Output the (x, y) coordinate of the center of the cell containing the given text.  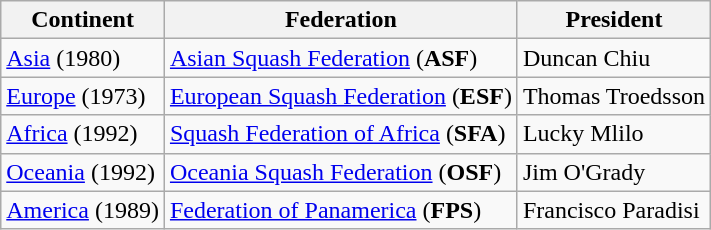
Africa (1992) (83, 134)
America (1989) (83, 210)
Oceania (1992) (83, 172)
Squash Federation of Africa (SFA) (340, 134)
Federation (340, 20)
Thomas Troedsson (614, 96)
Duncan Chiu (614, 58)
Oceania Squash Federation (OSF) (340, 172)
Federation of Panamerica (FPS) (340, 210)
Asian Squash Federation (ASF) (340, 58)
Lucky Mlilo (614, 134)
Continent (83, 20)
Jim O'Grady (614, 172)
Europe (1973) (83, 96)
European Squash Federation (ESF) (340, 96)
President (614, 20)
Francisco Paradisi (614, 210)
Asia (1980) (83, 58)
